Provide the (X, Y) coordinate of the cell's center where the given text is located.  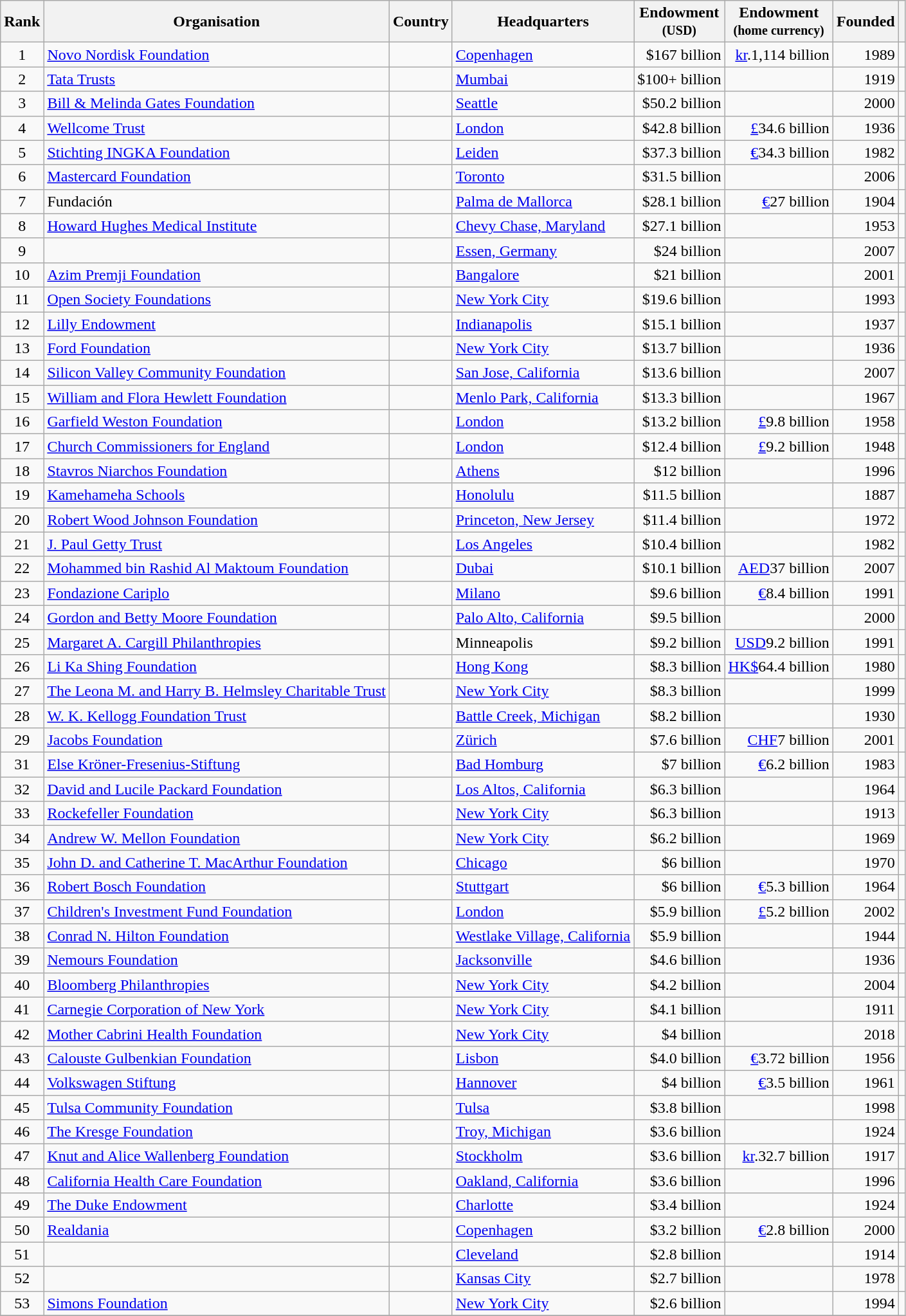
1914 (865, 1254)
Knut and Alice Wallenberg Foundation (217, 1156)
35 (22, 863)
Nemours Foundation (217, 960)
Fundación (217, 201)
Volkswagen Stiftung (217, 1083)
$42.8 billion (679, 128)
$12 billion (679, 471)
€5.3 billion (779, 887)
Bangalore (543, 275)
Minneapolis (543, 642)
$31.5 billion (679, 177)
1913 (865, 814)
Milano (543, 593)
1944 (865, 936)
Simons Foundation (217, 1303)
£9.8 billion (779, 422)
20 (22, 520)
Realdania (217, 1230)
Endowment(USD) (679, 22)
8 (22, 226)
26 (22, 666)
1999 (865, 691)
5 (22, 152)
1978 (865, 1279)
19 (22, 495)
Indianapolis (543, 324)
Mastercard Foundation (217, 177)
1917 (865, 1156)
Hong Kong (543, 666)
John D. and Catherine T. MacArthur Foundation (217, 863)
32 (22, 789)
1980 (865, 666)
1983 (865, 765)
Westlake Village, California (543, 936)
Rank (22, 22)
31 (22, 765)
$7 billion (679, 765)
Azim Premji Foundation (217, 275)
Palma de Mallorca (543, 201)
Oakland, California (543, 1181)
28 (22, 716)
47 (22, 1156)
Charlotte (543, 1205)
£5.2 billion (779, 911)
David and Lucile Packard Foundation (217, 789)
2 (22, 79)
45 (22, 1107)
52 (22, 1279)
40 (22, 985)
1989 (865, 55)
Fondazione Cariplo (217, 593)
Mohammed bin Rashid Al Maktoum Foundation (217, 569)
Novo Nordisk Foundation (217, 55)
$9.6 billion (679, 593)
Hannover (543, 1083)
Zürich (543, 740)
CHF7 billion (779, 740)
Essen, Germany (543, 250)
Garfield Weston Foundation (217, 422)
1937 (865, 324)
25 (22, 642)
Jacobs Foundation (217, 740)
Battle Creek, Michigan (543, 716)
18 (22, 471)
Chicago (543, 863)
Bill & Melinda Gates Foundation (217, 104)
Toronto (543, 177)
1993 (865, 299)
6 (22, 177)
Rockefeller Foundation (217, 814)
4 (22, 128)
$9.5 billion (679, 617)
1961 (865, 1083)
Bloomberg Philanthropies (217, 985)
Stichting INGKA Foundation (217, 152)
2006 (865, 177)
9 (22, 250)
Honolulu (543, 495)
William and Flora Hewlett Foundation (217, 398)
43 (22, 1058)
Howard Hughes Medical Institute (217, 226)
The Leona M. and Harry B. Helmsley Charitable Trust (217, 691)
$4.1 billion (679, 1009)
1972 (865, 520)
49 (22, 1205)
£34.6 billion (779, 128)
Endowment(home currency) (779, 22)
$10.1 billion (679, 569)
33 (22, 814)
Dubai (543, 569)
1953 (865, 226)
$6.2 billion (679, 838)
$28.1 billion (679, 201)
€8.4 billion (779, 593)
1904 (865, 201)
$167 billion (679, 55)
Robert Wood Johnson Foundation (217, 520)
2002 (865, 911)
7 (22, 201)
$15.1 billion (679, 324)
Carnegie Corporation of New York (217, 1009)
$11.4 billion (679, 520)
1887 (865, 495)
€3.72 billion (779, 1058)
Stockholm (543, 1156)
$13.6 billion (679, 373)
$9.2 billion (679, 642)
$21 billion (679, 275)
$3.2 billion (679, 1230)
24 (22, 617)
Calouste Gulbenkian Foundation (217, 1058)
38 (22, 936)
€27 billion (779, 201)
$4.0 billion (679, 1058)
Bad Homburg (543, 765)
Robert Bosch Foundation (217, 887)
$2.8 billion (679, 1254)
1994 (865, 1303)
$13.7 billion (679, 349)
$13.2 billion (679, 422)
1958 (865, 422)
kr.1,114 billion (779, 55)
2018 (865, 1034)
Stavros Niarchos Foundation (217, 471)
14 (22, 373)
41 (22, 1009)
1911 (865, 1009)
Lilly Endowment (217, 324)
42 (22, 1034)
1 (22, 55)
$4.6 billion (679, 960)
Los Altos, California (543, 789)
$7.6 billion (679, 740)
Country (421, 22)
€6.2 billion (779, 765)
53 (22, 1303)
27 (22, 691)
34 (22, 838)
1970 (865, 863)
Margaret A. Cargill Philanthropies (217, 642)
Mumbai (543, 79)
Mother Cabrini Health Foundation (217, 1034)
1919 (865, 79)
$19.6 billion (679, 299)
23 (22, 593)
$50.2 billion (679, 104)
1967 (865, 398)
50 (22, 1230)
15 (22, 398)
$24 billion (679, 250)
$12.4 billion (679, 446)
kr.32.7 billion (779, 1156)
€34.3 billion (779, 152)
$8.2 billion (679, 716)
$27.1 billion (679, 226)
Palo Alto, California (543, 617)
Princeton, New Jersey (543, 520)
13 (22, 349)
16 (22, 422)
2004 (865, 985)
Li Ka Shing Foundation (217, 666)
1948 (865, 446)
1969 (865, 838)
11 (22, 299)
Else Kröner-Fresenius-Stiftung (217, 765)
Jacksonville (543, 960)
$13.3 billion (679, 398)
$4.2 billion (679, 985)
Children's Investment Fund Foundation (217, 911)
Cleveland (543, 1254)
22 (22, 569)
California Health Care Foundation (217, 1181)
Conrad N. Hilton Foundation (217, 936)
HK$64.4 billion (779, 666)
Organisation (217, 22)
29 (22, 740)
Tulsa (543, 1107)
10 (22, 275)
$11.5 billion (679, 495)
Andrew W. Mellon Foundation (217, 838)
£9.2 billion (779, 446)
1930 (865, 716)
12 (22, 324)
3 (22, 104)
J. Paul Getty Trust (217, 544)
Tulsa Community Foundation (217, 1107)
Kansas City (543, 1279)
36 (22, 887)
Lisbon (543, 1058)
Open Society Foundations (217, 299)
$2.7 billion (679, 1279)
48 (22, 1181)
Gordon and Betty Moore Foundation (217, 617)
1956 (865, 1058)
€3.5 billion (779, 1083)
San Jose, California (543, 373)
The Kresge Foundation (217, 1132)
39 (22, 960)
Headquarters (543, 22)
W. K. Kellogg Foundation Trust (217, 716)
Founded (865, 22)
Wellcome Trust (217, 128)
Seattle (543, 104)
The Duke Endowment (217, 1205)
1998 (865, 1107)
Leiden (543, 152)
Tata Trusts (217, 79)
$3.8 billion (679, 1107)
Stuttgart (543, 887)
Troy, Michigan (543, 1132)
$37.3 billion (679, 152)
46 (22, 1132)
$10.4 billion (679, 544)
17 (22, 446)
51 (22, 1254)
Ford Foundation (217, 349)
21 (22, 544)
Kamehameha Schools (217, 495)
€2.8 billion (779, 1230)
Los Angeles (543, 544)
Menlo Park, California (543, 398)
Chevy Chase, Maryland (543, 226)
37 (22, 911)
Athens (543, 471)
USD9.2 billion (779, 642)
Silicon Valley Community Foundation (217, 373)
$2.6 billion (679, 1303)
AED37 billion (779, 569)
44 (22, 1083)
Church Commissioners for England (217, 446)
$100+ billion (679, 79)
$3.4 billion (679, 1205)
